Find where the given text appears and provide that cell's center as (X, Y) coordinate. 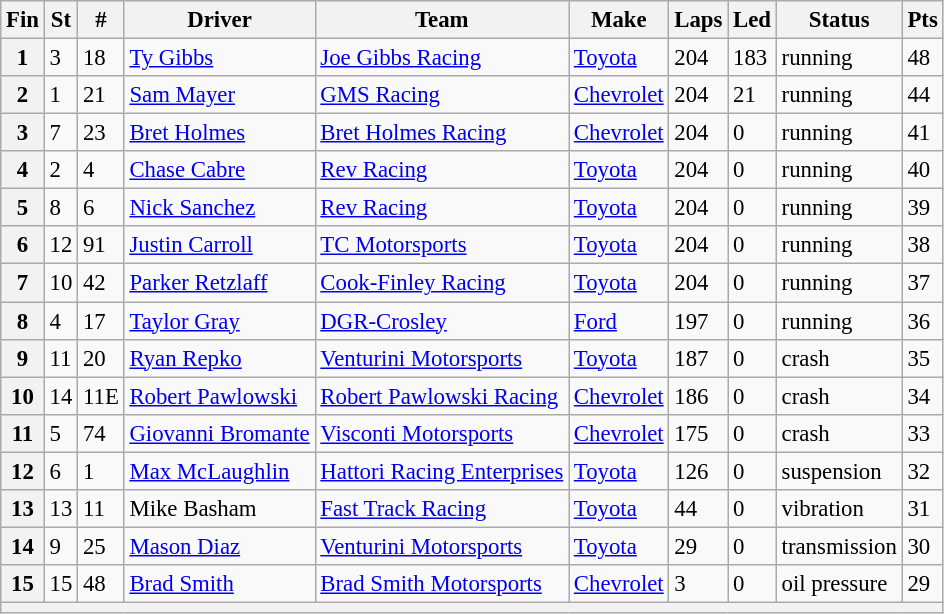
Giovanni Bromante (220, 433)
Mike Basham (220, 509)
35 (922, 358)
36 (922, 321)
vibration (839, 509)
# (101, 20)
Joe Gibbs Racing (442, 58)
40 (922, 170)
Brad Smith (220, 584)
Driver (220, 20)
Max McLaughlin (220, 471)
37 (922, 283)
St (60, 20)
23 (101, 133)
34 (922, 396)
Ryan Repko (220, 358)
Fin (23, 20)
Mason Diaz (220, 546)
Ford (619, 321)
Robert Pawlowski Racing (442, 396)
Fast Track Racing (442, 509)
31 (922, 509)
20 (101, 358)
Visconti Motorsports (442, 433)
197 (698, 321)
Laps (698, 20)
Taylor Gray (220, 321)
42 (101, 283)
33 (922, 433)
Status (839, 20)
175 (698, 433)
Hattori Racing Enterprises (442, 471)
74 (101, 433)
Justin Carroll (220, 245)
17 (101, 321)
39 (922, 208)
91 (101, 245)
25 (101, 546)
18 (101, 58)
DGR-Crosley (442, 321)
Team (442, 20)
126 (698, 471)
Led (752, 20)
GMS Racing (442, 95)
TC Motorsports (442, 245)
11E (101, 396)
Nick Sanchez (220, 208)
186 (698, 396)
41 (922, 133)
transmission (839, 546)
Bret Holmes Racing (442, 133)
Pts (922, 20)
Cook-Finley Racing (442, 283)
Parker Retzlaff (220, 283)
Ty Gibbs (220, 58)
Robert Pawlowski (220, 396)
38 (922, 245)
Sam Mayer (220, 95)
187 (698, 358)
Chase Cabre (220, 170)
30 (922, 546)
oil pressure (839, 584)
suspension (839, 471)
Bret Holmes (220, 133)
183 (752, 58)
32 (922, 471)
Brad Smith Motorsports (442, 584)
Make (619, 20)
